Detect which cell encompasses the target text, then output its [X, Y] center coordinate. 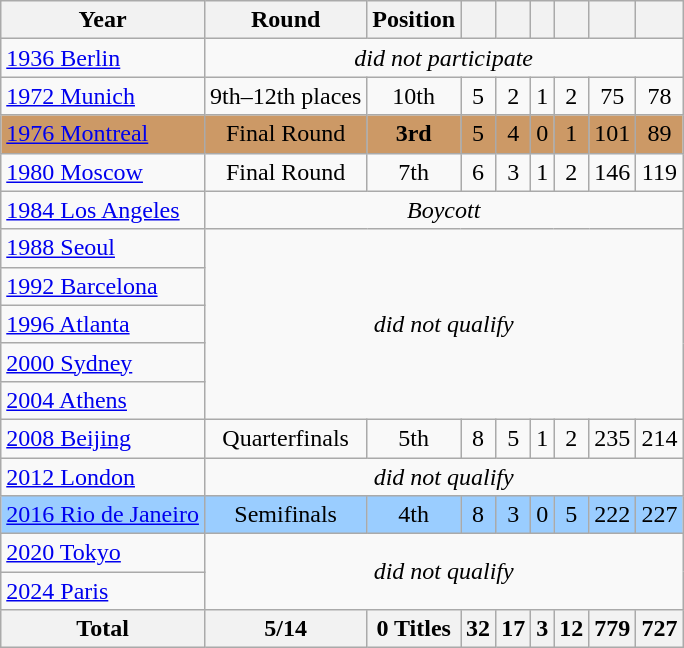
2024 Paris [103, 591]
75 [612, 96]
1992 Barcelona [103, 286]
9th–12th places [285, 96]
32 [478, 629]
89 [660, 134]
Round [285, 20]
6 [478, 172]
235 [612, 438]
Quarterfinals [285, 438]
1976 Montreal [103, 134]
3rd [414, 134]
5th [414, 438]
Semifinals [285, 515]
1996 Atlanta [103, 324]
did not participate [443, 58]
17 [514, 629]
Year [103, 20]
2004 Athens [103, 400]
4th [414, 515]
4 [514, 134]
12 [572, 629]
Position [414, 20]
101 [612, 134]
7th [414, 172]
Boycott [443, 210]
227 [660, 515]
Total [103, 629]
2008 Beijing [103, 438]
727 [660, 629]
0 Titles [414, 629]
10th [414, 96]
5/14 [285, 629]
2012 London [103, 477]
119 [660, 172]
1988 Seoul [103, 248]
214 [660, 438]
2000 Sydney [103, 362]
78 [660, 96]
779 [612, 629]
1972 Munich [103, 96]
146 [612, 172]
1984 Los Angeles [103, 210]
222 [612, 515]
1980 Moscow [103, 172]
1936 Berlin [103, 58]
2016 Rio de Janeiro [103, 515]
2020 Tokyo [103, 553]
